Find where the given text appears and provide that cell's center as (x, y) coordinate. 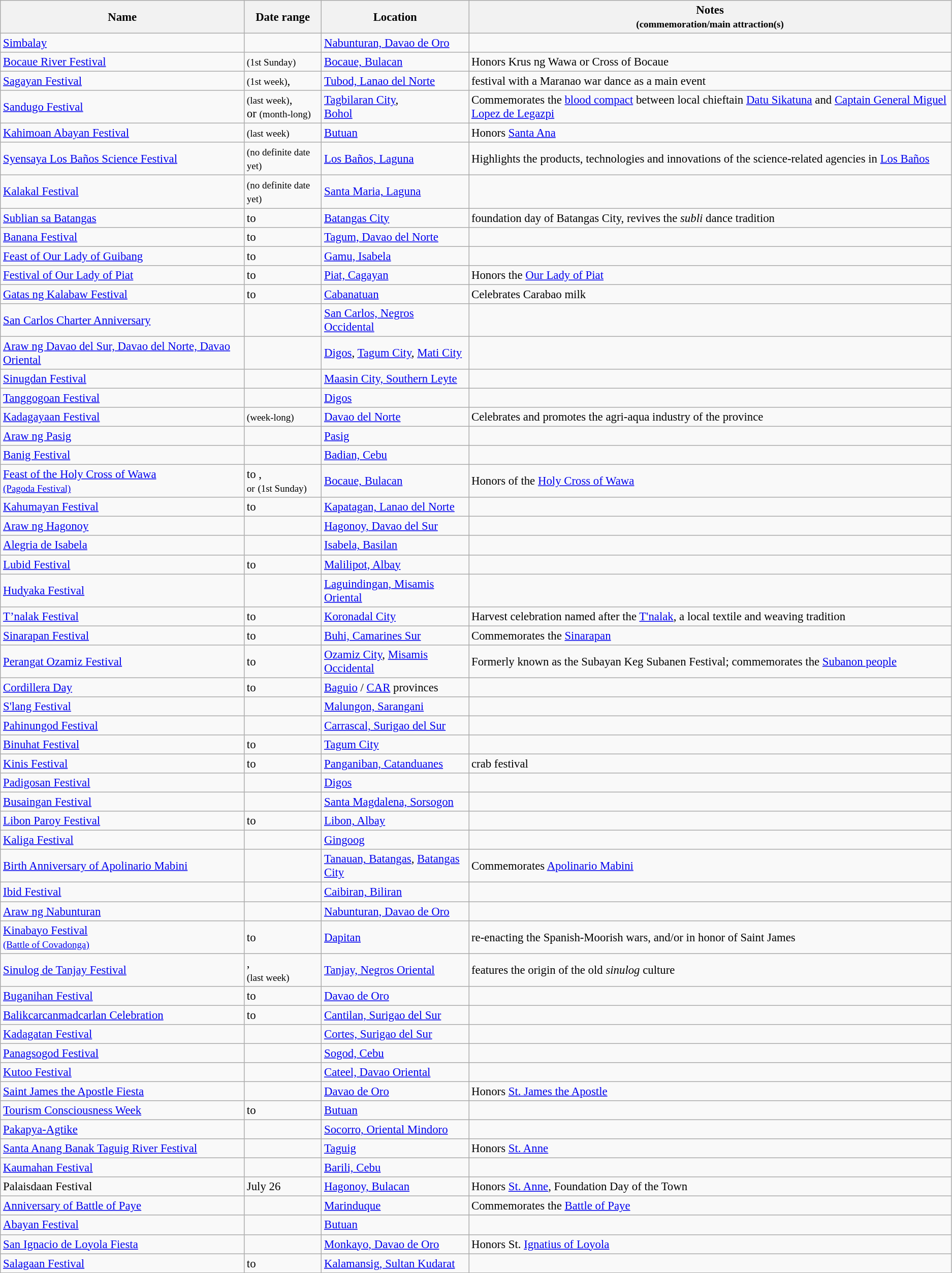
Tourism Consciousness Week (122, 1110)
Kadagatan Festival (122, 1034)
Malungon, Sarangani (395, 707)
Feast of Our Lady of Guibang (122, 256)
Salagaan Festival (122, 1263)
Araw ng Nabunturan (122, 911)
(last week),or (month-long) (283, 107)
Birth Anniversary of Apolinario Mabini (122, 866)
(1st Sunday) (283, 62)
Sinugdan Festival (122, 379)
Honors St. Ignatius of Loyola (710, 1244)
Harvest celebration named after the T'nalak, a local textile and weaving tradition (710, 616)
Feast of the Holy Cross of Wawa(Pagoda Festival) (122, 482)
Notes(commemoration/main attraction(s) (710, 17)
Gatas ng Kalabaw Festival (122, 294)
Bocaue River Festival (122, 62)
Celebrates and promotes the agri-aqua industry of the province (710, 417)
,(last week) (283, 970)
Pakapya-Agtike (122, 1130)
T’nalak Festival (122, 616)
Libon Paroy Festival (122, 821)
Socorro, Oriental Mindoro (395, 1130)
Buganihan Festival (122, 996)
Alegria de Isabela (122, 546)
Highlights the products, technologies and innovations of the science-related agencies in Los Baños (710, 158)
Araw ng Hagonoy (122, 526)
Araw ng Davao del Sur, Davao del Norte, Davao Oriental (122, 353)
Commemorates the Sinarapan (710, 635)
Monkayo, Davao de Oro (395, 1244)
Ibid Festival (122, 892)
Kalakal Festival (122, 192)
Malilipot, Albay (395, 564)
Commemorates the blood compact between local chieftain Datu Sikatuna and Captain General Miguel Lopez de Legazpi (710, 107)
Kahimoan Abayan Festival (122, 133)
Libon, Albay (395, 821)
Honors the Our Lady of Piat (710, 275)
Busaingan Festival (122, 802)
Dapitan (395, 937)
Name (122, 17)
Santa Anang Banak Taguig River Festival (122, 1149)
Tagum City (395, 745)
Honors of the Holy Cross of Wawa (710, 482)
Ozamiz City, Misamis Occidental (395, 661)
Buhi, Camarines Sur (395, 635)
Kaliga Festival (122, 840)
Hagonoy, Bulacan (395, 1187)
Cortes, Surigao del Sur (395, 1034)
Commemorates the Battle of Paye (710, 1206)
Santa Magdalena, Sorsogon (395, 802)
Binuhat Festival (122, 745)
Date range (283, 17)
July 26 (283, 1187)
crab festival (710, 764)
Davao del Norte (395, 417)
Sagayan Festival (122, 81)
Sandugo Festival (122, 107)
Location (395, 17)
Pasig (395, 436)
Hudyaka Festival (122, 590)
Tanggogoan Festival (122, 398)
Commemorates Apolinario Mabini (710, 866)
Formerly known as the Subayan Keg Subanen Festival; commemorates the Subanon people (710, 661)
Syensaya Los Baños Science Festival (122, 158)
(week-long) (283, 417)
Banig Festival (122, 455)
Tubod, Lanao del Norte (395, 81)
Honors Santa Ana (710, 133)
Sinarapan Festival (122, 635)
Kalamansig, Sultan Kudarat (395, 1263)
Marinduque (395, 1206)
Sogod, Cebu (395, 1053)
Sinulog de Tanjay Festival (122, 970)
Cabanatuan (395, 294)
Tanjay, Negros Oriental (395, 970)
Carrascal, Surigao del Sur (395, 725)
Cateel, Davao Oriental (395, 1072)
Panganiban, Catanduanes (395, 764)
Laguindingan, Misamis Oriental (395, 590)
Sublian sa Batangas (122, 218)
foundation day of Batangas City, revives the subli dance tradition (710, 218)
(last week) (283, 133)
Honors St. Anne (710, 1149)
Baguio / CAR provinces (395, 687)
Kahumayan Festival (122, 507)
Cantilan, Surigao del Sur (395, 1015)
Festival of Our Lady of Piat (122, 275)
Caibiran, Biliran (395, 892)
Taguig (395, 1149)
Tanauan, Batangas, Batangas City (395, 866)
San Ignacio de Loyola Fiesta (122, 1244)
Santa Maria, Laguna (395, 192)
Panagsogod Festival (122, 1053)
Maasin City, Southern Leyte (395, 379)
Batangas City (395, 218)
Piat, Cagayan (395, 275)
Kadagayaan Festival (122, 417)
Araw ng Pasig (122, 436)
Honors St. Anne, Foundation Day of the Town (710, 1187)
Simbalay (122, 43)
Abayan Festival (122, 1225)
Kapatagan, Lanao del Norte (395, 507)
Pahinungod Festival (122, 725)
Gingoog (395, 840)
Celebrates Carabao milk (710, 294)
Banana Festival (122, 237)
re-enacting the Spanish-Moorish wars, and/or in honor of Saint James (710, 937)
Digos, Tagum City, Mati City (395, 353)
Badian, Cebu (395, 455)
San Carlos Charter Anniversary (122, 320)
(1st week), (283, 81)
Tagbilaran City,Bohol (395, 107)
Honors Krus ng Wawa or Cross of Bocaue (710, 62)
Tagum, Davao del Norte (395, 237)
Kinabayo Festival(Battle of Covadonga) (122, 937)
Palaisdaan Festival (122, 1187)
Kaumahan Festival (122, 1168)
Isabela, Basilan (395, 546)
Gamu, Isabela (395, 256)
features the origin of the old sinulog culture (710, 970)
Barili, Cebu (395, 1168)
Cordillera Day (122, 687)
Los Baños, Laguna (395, 158)
Honors St. James the Apostle (710, 1091)
Koronadal City (395, 616)
to ,or (1st Sunday) (283, 482)
Hagonoy, Davao del Sur (395, 526)
Saint James the Apostle Fiesta (122, 1091)
Anniversary of Battle of Paye (122, 1206)
San Carlos, Negros Occidental (395, 320)
Balikcarcanmadcarlan Celebration (122, 1015)
Padigosan Festival (122, 783)
Kinis Festival (122, 764)
festival with a Maranao war dance as a main event (710, 81)
Kutoo Festival (122, 1072)
Perangat Ozamiz Festival (122, 661)
Lubid Festival (122, 564)
S'lang Festival (122, 707)
